Detect which cell encompasses the target text, then output its (x, y) center coordinate. 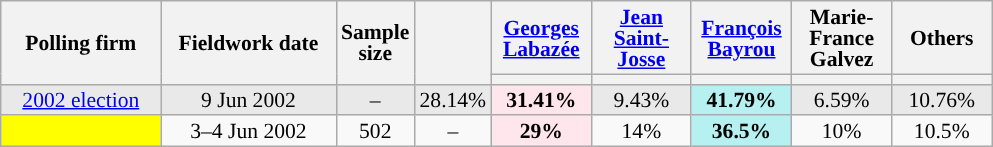
Polling firm (81, 42)
10.76% (942, 100)
2002 election (81, 100)
Others (942, 38)
Georges Labazée (541, 38)
9 Jun 2002 (248, 100)
29% (541, 132)
François Bayrou (741, 38)
9.43% (641, 100)
Fieldwork date (248, 42)
28.14% (452, 100)
14% (641, 132)
10% (842, 132)
41.79% (741, 100)
31.41% (541, 100)
36.5% (741, 132)
6.59% (842, 100)
3–4 Jun 2002 (248, 132)
502 (375, 132)
Jean Saint-Josse (641, 38)
10.5% (942, 132)
Samplesize (375, 42)
Marie-France Galvez (842, 38)
